Return [X, Y] of the center of cell containing provided text 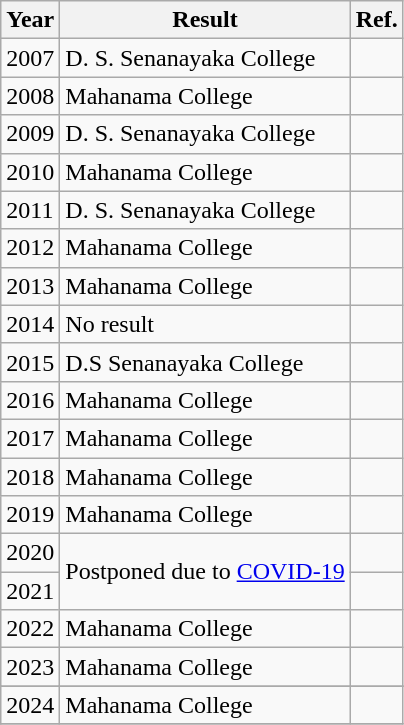
2012 [30, 248]
2022 [30, 629]
2023 [30, 667]
2015 [30, 362]
Result [205, 20]
2011 [30, 210]
2016 [30, 400]
2021 [30, 591]
2013 [30, 286]
2009 [30, 134]
2014 [30, 324]
2008 [30, 96]
2020 [30, 553]
Year [30, 20]
No result [205, 324]
2010 [30, 172]
Ref. [376, 20]
D.S Senanayaka College [205, 362]
2007 [30, 58]
2017 [30, 438]
2024 [30, 705]
2019 [30, 515]
2018 [30, 477]
Postponed due to COVID-19 [205, 572]
